Provide the [x, y] coordinate of the cell's center where the given text is located.  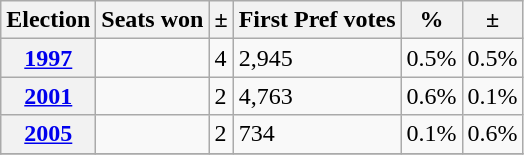
% [432, 20]
2005 [48, 134]
1997 [48, 58]
4 [221, 58]
2001 [48, 96]
Seats won [152, 20]
First Pref votes [317, 20]
734 [317, 134]
Election [48, 20]
2,945 [317, 58]
4,763 [317, 96]
